From the cell containing the given text, extract its center point as [x, y] coordinate. 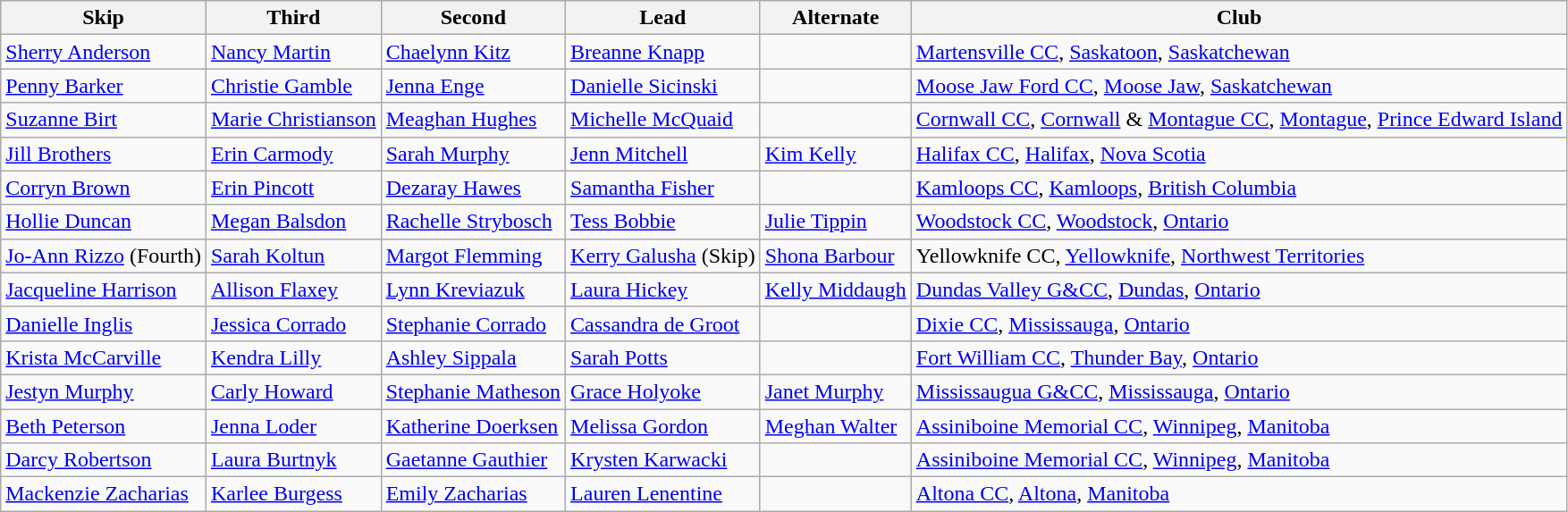
Rachelle Strybosch [473, 222]
Krysten Karwacki [663, 460]
Laura Burtnyk [293, 460]
Skip [104, 18]
Christie Gamble [293, 86]
Lynn Kreviazuk [473, 290]
Jenna Enge [473, 86]
Tess Bobbie [663, 222]
Martensville CC, Saskatoon, Saskatchewan [1239, 52]
Samantha Fisher [663, 188]
Jessica Corrado [293, 323]
Lead [663, 18]
Jenna Loder [293, 426]
Margot Flemming [473, 256]
Emily Zacharias [473, 494]
Jestyn Murphy [104, 391]
Club [1239, 18]
Beth Peterson [104, 426]
Julie Tippin [835, 222]
Sarah Potts [663, 357]
Kendra Lilly [293, 357]
Alternate [835, 18]
Jenn Mitchell [663, 154]
Stephanie Matheson [473, 391]
Sherry Anderson [104, 52]
Yellowknife CC, Yellowknife, Northwest Territories [1239, 256]
Dezaray Hawes [473, 188]
Erin Carmody [293, 154]
Corryn Brown [104, 188]
Meghan Walter [835, 426]
Danielle Inglis [104, 323]
Kamloops CC, Kamloops, British Columbia [1239, 188]
Moose Jaw Ford CC, Moose Jaw, Saskatchewan [1239, 86]
Kerry Galusha (Skip) [663, 256]
Mississaugua G&CC, Mississauga, Ontario [1239, 391]
Halifax CC, Halifax, Nova Scotia [1239, 154]
Megan Balsdon [293, 222]
Marie Christianson [293, 120]
Chaelynn Kitz [473, 52]
Allison Flaxey [293, 290]
Laura Hickey [663, 290]
Woodstock CC, Woodstock, Ontario [1239, 222]
Meaghan Hughes [473, 120]
Grace Holyoke [663, 391]
Stephanie Corrado [473, 323]
Jacqueline Harrison [104, 290]
Jo-Ann Rizzo (Fourth) [104, 256]
Michelle McQuaid [663, 120]
Second [473, 18]
Sarah Murphy [473, 154]
Hollie Duncan [104, 222]
Kelly Middaugh [835, 290]
Third [293, 18]
Ashley Sippala [473, 357]
Fort William CC, Thunder Bay, Ontario [1239, 357]
Mackenzie Zacharias [104, 494]
Jill Brothers [104, 154]
Karlee Burgess [293, 494]
Cassandra de Groot [663, 323]
Erin Pincott [293, 188]
Katherine Doerksen [473, 426]
Nancy Martin [293, 52]
Krista McCarville [104, 357]
Breanne Knapp [663, 52]
Sarah Koltun [293, 256]
Darcy Robertson [104, 460]
Lauren Lenentine [663, 494]
Shona Barbour [835, 256]
Cornwall CC, Cornwall & Montague CC, Montague, Prince Edward Island [1239, 120]
Dundas Valley G&CC, Dundas, Ontario [1239, 290]
Altona CC, Altona, Manitoba [1239, 494]
Janet Murphy [835, 391]
Penny Barker [104, 86]
Kim Kelly [835, 154]
Melissa Gordon [663, 426]
Gaetanne Gauthier [473, 460]
Carly Howard [293, 391]
Dixie CC, Mississauga, Ontario [1239, 323]
Danielle Sicinski [663, 86]
Suzanne Birt [104, 120]
